Locate the cell with the specified text and output its (x, y) center coordinate. 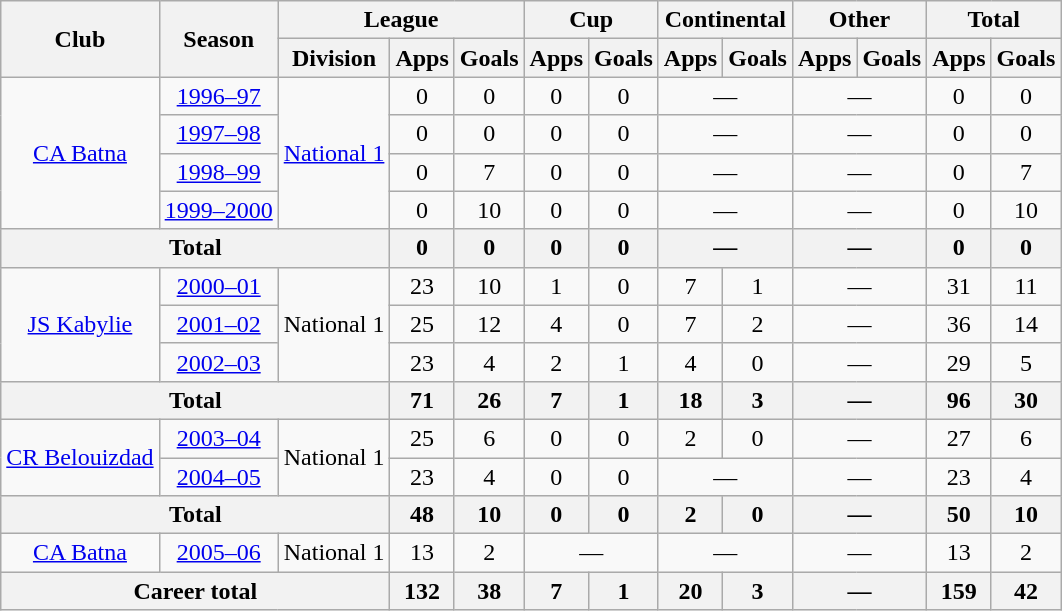
Club (80, 39)
2001–02 (218, 324)
Season (218, 39)
11 (1026, 286)
26 (489, 400)
50 (959, 515)
29 (959, 362)
2000–01 (218, 286)
2005–06 (218, 553)
CR Belouizdad (80, 457)
18 (690, 400)
Career total (196, 591)
Continental (725, 20)
5 (1026, 362)
71 (422, 400)
Cup (591, 20)
96 (959, 400)
2002–03 (218, 362)
31 (959, 286)
1996–97 (218, 96)
159 (959, 591)
132 (422, 591)
14 (1026, 324)
42 (1026, 591)
JS Kabylie (80, 324)
2004–05 (218, 477)
1998–99 (218, 172)
12 (489, 324)
2003–04 (218, 438)
1997–98 (218, 134)
48 (422, 515)
1999–2000 (218, 210)
Other (859, 20)
20 (690, 591)
38 (489, 591)
Division (334, 58)
36 (959, 324)
30 (1026, 400)
27 (959, 438)
League (401, 20)
